For the text-containing cell, return its midpoint in (X, Y) coordinate format. 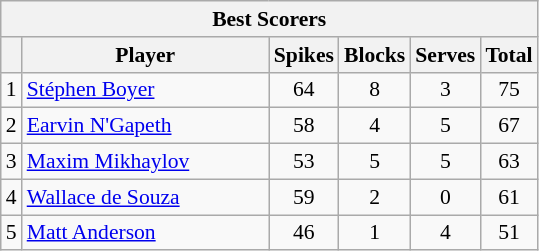
Matt Anderson (146, 233)
Stéphen Boyer (146, 90)
Best Scorers (270, 19)
Earvin N'Gapeth (146, 126)
58 (304, 126)
75 (508, 90)
63 (508, 162)
67 (508, 126)
53 (304, 162)
Blocks (374, 55)
8 (374, 90)
Spikes (304, 55)
Total (508, 55)
Wallace de Souza (146, 197)
61 (508, 197)
Serves (445, 55)
59 (304, 197)
Player (146, 55)
Maxim Mikhaylov (146, 162)
0 (445, 197)
51 (508, 233)
64 (304, 90)
46 (304, 233)
